Scan for the cell matching the given text and deliver its (X, Y) coordinate at center. 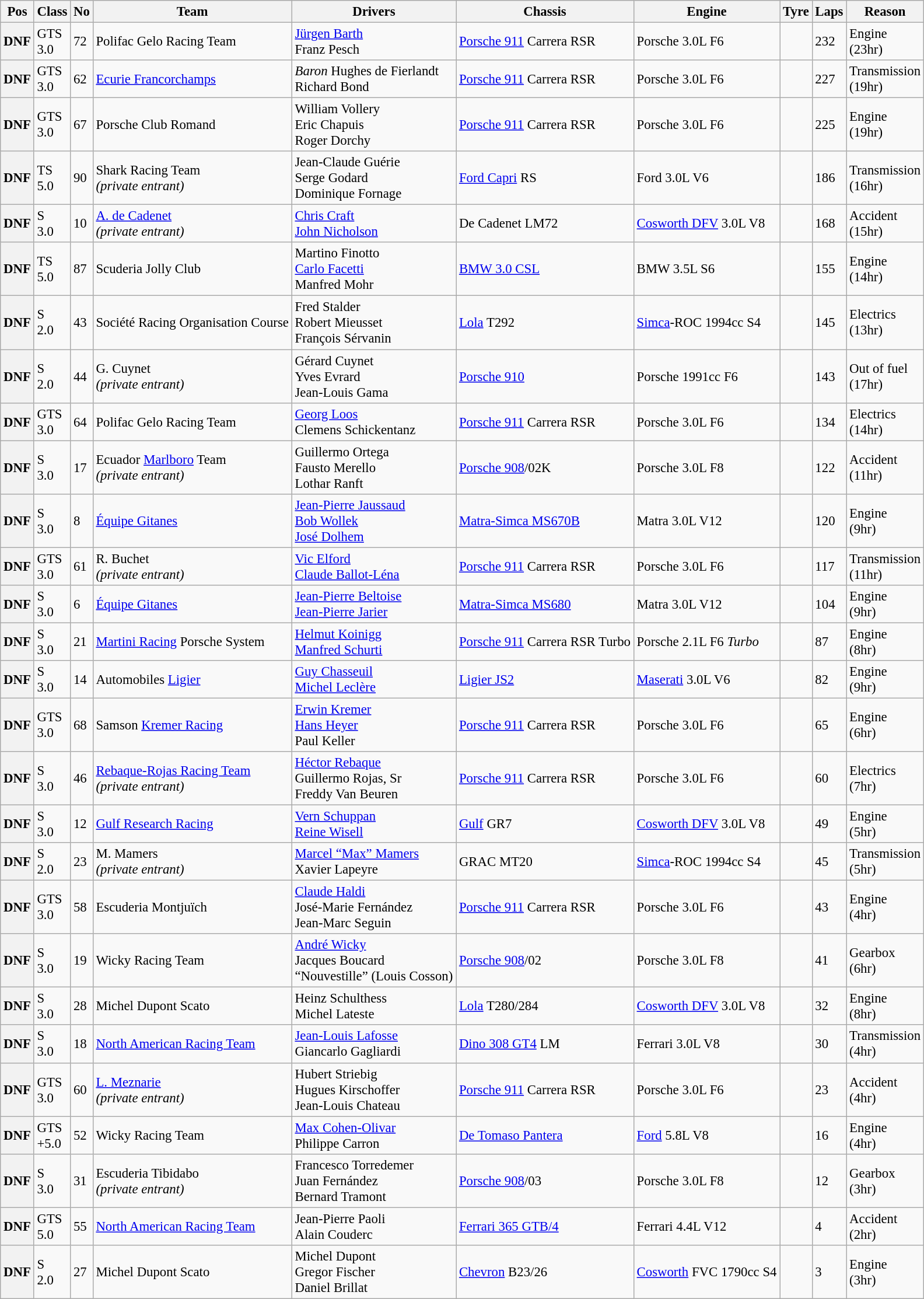
232 (829, 42)
No (82, 12)
Electrics (14hr) (885, 421)
Porsche 2.1L F6 Turbo (706, 642)
Out of fuel (17hr) (885, 376)
Pos (17, 12)
Hubert Striebig Hugues Kirschoffer Jean-Louis Chateau (373, 1090)
46 (82, 778)
10 (82, 224)
Engine (706, 12)
Chris Craft John Nicholson (373, 224)
L. Meznarie(private entrant) (192, 1090)
Gérard Cuynet Yves Evrard Jean-Louis Gama (373, 376)
72 (82, 42)
Shark Racing Team(private entrant) (192, 178)
Claude Haldi José-Marie Fernández Jean-Marc Seguin (373, 907)
Georg Loos Clemens Schickentanz (373, 421)
Scuderia Jolly Club (192, 270)
Jean-Louis Lafosse Giancarlo Gagliardi (373, 1045)
Chassis (545, 12)
Société Racing Organisation Course (192, 323)
Baron Hughes de Fierlandt Richard Bond (373, 79)
Francesco Torredemer Juan Fernández Bernard Tramont (373, 1181)
82 (829, 679)
28 (82, 1006)
Accident (15hr) (885, 224)
Gearbox (3hr) (885, 1181)
67 (82, 125)
19 (82, 961)
Escuderia Montjuïch (192, 907)
61 (82, 566)
17 (82, 467)
Accident (2hr) (885, 1227)
Gulf Research Racing (192, 824)
Electrics (7hr) (885, 778)
45 (829, 861)
Transmission (11hr) (885, 566)
De Cadenet LM72 (545, 224)
Ecurie Francorchamps (192, 79)
27 (82, 1272)
4 (829, 1227)
Max Cohen-Olivar Philippe Carron (373, 1136)
52 (82, 1136)
Porsche 1991cc F6 (706, 376)
Lola T280/284 (545, 1006)
31 (82, 1181)
Héctor Rebaque Guillermo Rojas, Sr Freddy Van Beuren (373, 778)
Fred Stalder Robert Mieusset François Sérvanin (373, 323)
Team (192, 12)
Guillermo Ortega Fausto Merello Lothar Ranft (373, 467)
BMW 3.5L S6 (706, 270)
21 (82, 642)
Gulf GR7 (545, 824)
Jean-Pierre Paoli Alain Couderc (373, 1227)
32 (829, 1006)
Porsche 911 Carrera RSR Turbo (545, 642)
3 (829, 1272)
227 (829, 79)
41 (829, 961)
Electrics (13hr) (885, 323)
62 (82, 79)
Drivers (373, 12)
Transmission (19hr) (885, 79)
Jürgen Barth Franz Pesch (373, 42)
58 (82, 907)
Erwin Kremer Hans Heyer Paul Keller (373, 725)
104 (829, 605)
Chevron B23/26 (545, 1272)
30 (829, 1045)
A. de Cadenet(private entrant) (192, 224)
G. Cuynet(private entrant) (192, 376)
Michel Dupont Gregor Fischer Daniel Brillat (373, 1272)
134 (829, 421)
R. Buchet(private entrant) (192, 566)
Reason (885, 12)
GTS5.0 (52, 1227)
Porsche Club Romand (192, 125)
Engine (3hr) (885, 1272)
145 (829, 323)
Engine (6hr) (885, 725)
Accident (4hr) (885, 1090)
Ecuador Marlboro Team(private entrant) (192, 467)
Porsche 908/03 (545, 1181)
GTS+5.0 (52, 1136)
44 (82, 376)
Escuderia Tibidabo(private entrant) (192, 1181)
Class (52, 12)
Engine (5hr) (885, 824)
Porsche 908/02 (545, 961)
De Tomaso Pantera (545, 1136)
90 (82, 178)
Ligier JS2 (545, 679)
Ferrari 3.0L V8 (706, 1045)
Jean-Pierre Jaussaud Bob Wollek José Dolhem (373, 521)
Samson Kremer Racing (192, 725)
William Vollery Eric Chapuis Roger Dorchy (373, 125)
Transmission (16hr) (885, 178)
16 (829, 1136)
49 (829, 824)
Rebaque-Rojas Racing Team(private entrant) (192, 778)
Matra-Simca MS670B (545, 521)
André Wicky Jacques Boucard “Nouvestille” (Louis Cosson) (373, 961)
Heinz Schulthess Michel Lateste (373, 1006)
Laps (829, 12)
14 (82, 679)
Martini Racing Porsche System (192, 642)
Engine (23hr) (885, 42)
Matra-Simca MS680 (545, 605)
Transmission (4hr) (885, 1045)
Gearbox (6hr) (885, 961)
GRAC MT20 (545, 861)
Porsche 908/02K (545, 467)
65 (829, 725)
143 (829, 376)
Martino Finotto Carlo Facetti Manfred Mohr (373, 270)
Jean-Claude Guérie Serge Godard Dominique Fornage (373, 178)
Porsche 910 (545, 376)
Ford 5.8L V8 (706, 1136)
55 (82, 1227)
64 (82, 421)
Ford Capri RS (545, 178)
Jean-Pierre Beltoise Jean-Pierre Jarier (373, 605)
Ferrari 4.4L V12 (706, 1227)
Cosworth FVC 1790cc S4 (706, 1272)
155 (829, 270)
Engine (19hr) (885, 125)
Automobiles Ligier (192, 679)
Transmission (5hr) (885, 861)
Accident (11hr) (885, 467)
6 (82, 605)
122 (829, 467)
Ford 3.0L V6 (706, 178)
18 (82, 1045)
225 (829, 125)
Engine (14hr) (885, 270)
Ferrari 365 GTB/4 (545, 1227)
Maserati 3.0L V6 (706, 679)
117 (829, 566)
120 (829, 521)
Marcel “Max” Mamers Xavier Lapeyre (373, 861)
Vic Elford Claude Ballot-Léna (373, 566)
Tyre (796, 12)
Lola T292 (545, 323)
Guy Chasseuil Michel Leclère (373, 679)
Vern Schuppan Reine Wisell (373, 824)
Dino 308 GT4 LM (545, 1045)
BMW 3.0 CSL (545, 270)
68 (82, 725)
168 (829, 224)
186 (829, 178)
Helmut Koinigg Manfred Schurti (373, 642)
8 (82, 521)
M. Mamers(private entrant) (192, 861)
